Output the [x, y] coordinate of the center of the cell containing the given text.  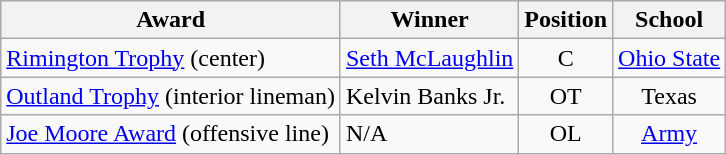
OL [566, 134]
Army [670, 134]
Seth McLaughlin [429, 58]
Rimington Trophy (center) [171, 58]
Winner [429, 20]
Position [566, 20]
OT [566, 96]
Kelvin Banks Jr. [429, 96]
N/A [429, 134]
Ohio State [670, 58]
School [670, 20]
Texas [670, 96]
Award [171, 20]
C [566, 58]
Outland Trophy (interior lineman) [171, 96]
Joe Moore Award (offensive line) [171, 134]
